Identify which cell holds the provided text, then report its [X, Y] central coordinate. 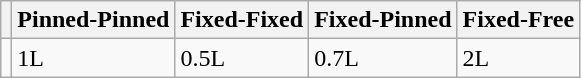
Fixed-Pinned [383, 20]
0.7L [383, 58]
2L [518, 58]
0.5L [242, 58]
Pinned-Pinned [94, 20]
Fixed-Free [518, 20]
Fixed-Fixed [242, 20]
1L [94, 58]
